Determine the (X, Y) coordinate at the center of the cell enclosing the given text.  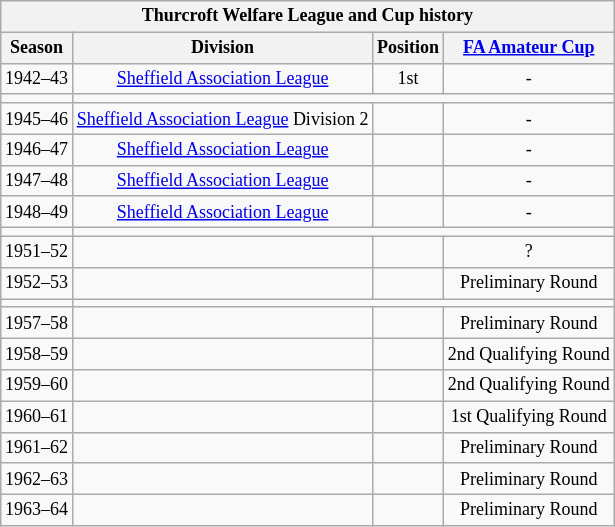
1963–64 (37, 510)
Thurcroft Welfare League and Cup history (308, 16)
1st Qualifying Round (528, 416)
1945–46 (37, 118)
1959–60 (37, 386)
1951–52 (37, 252)
? (528, 252)
Sheffield Association League Division 2 (222, 118)
1st (408, 78)
Division (222, 48)
Season (37, 48)
1947–48 (37, 180)
Position (408, 48)
1958–59 (37, 354)
1960–61 (37, 416)
1962–63 (37, 478)
1942–43 (37, 78)
1961–62 (37, 448)
1948–49 (37, 212)
1957–58 (37, 322)
1946–47 (37, 150)
1952–53 (37, 282)
FA Amateur Cup (528, 48)
